Pinpoint the cell where the given text exists, returning its [X, Y] midpoint coordinate. 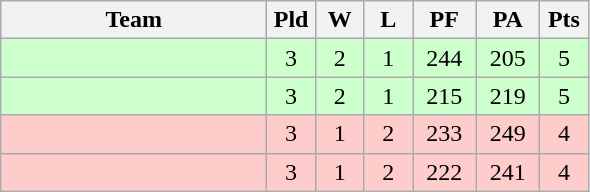
PA [508, 20]
Pld [292, 20]
W [340, 20]
Team [134, 20]
244 [444, 58]
249 [508, 134]
233 [444, 134]
Pts [564, 20]
241 [508, 172]
215 [444, 96]
PF [444, 20]
222 [444, 172]
205 [508, 58]
219 [508, 96]
L [388, 20]
